Detect which cell encompasses the target text, then output its [X, Y] center coordinate. 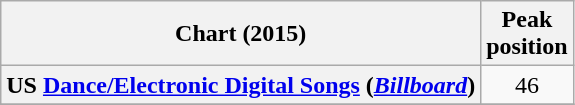
Chart (2015) [241, 34]
46 [527, 85]
US Dance/Electronic Digital Songs (Billboard) [241, 85]
Peakposition [527, 34]
